Find where the given text appears and provide that cell's center as (X, Y) coordinate. 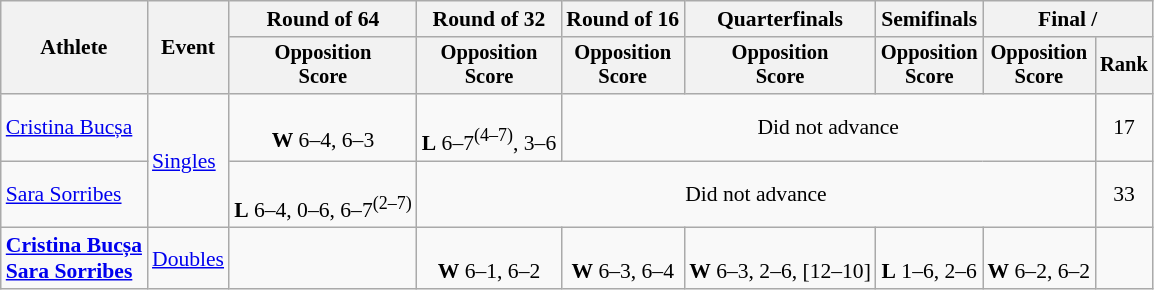
W 6–3, 2–6, [12–10] (780, 258)
W 6–1, 6–2 (489, 258)
33 (1124, 194)
W 6–2, 6–2 (1040, 258)
Athlete (74, 48)
L 6–4, 0–6, 6–7(2–7) (323, 194)
W 6–3, 6–4 (622, 258)
W 6–4, 6–3 (323, 128)
Semifinals (930, 19)
Cristina BucșaSara Sorribes (74, 258)
Event (188, 48)
Singles (188, 161)
Rank (1124, 66)
Round of 32 (489, 19)
Round of 64 (323, 19)
L 1–6, 2–6 (930, 258)
L 6–7(4–7), 3–6 (489, 128)
17 (1124, 128)
Quarterfinals (780, 19)
Final / (1068, 19)
Round of 16 (622, 19)
Cristina Bucșa (74, 128)
Doubles (188, 258)
Sara Sorribes (74, 194)
